Return the (x, y) coordinate for the center point of the cell that contains the specified text.  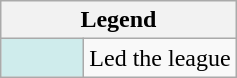
Legend (118, 20)
Led the league (160, 58)
